Extract the [x, y] coordinate from the center of the cell holding the provided text.  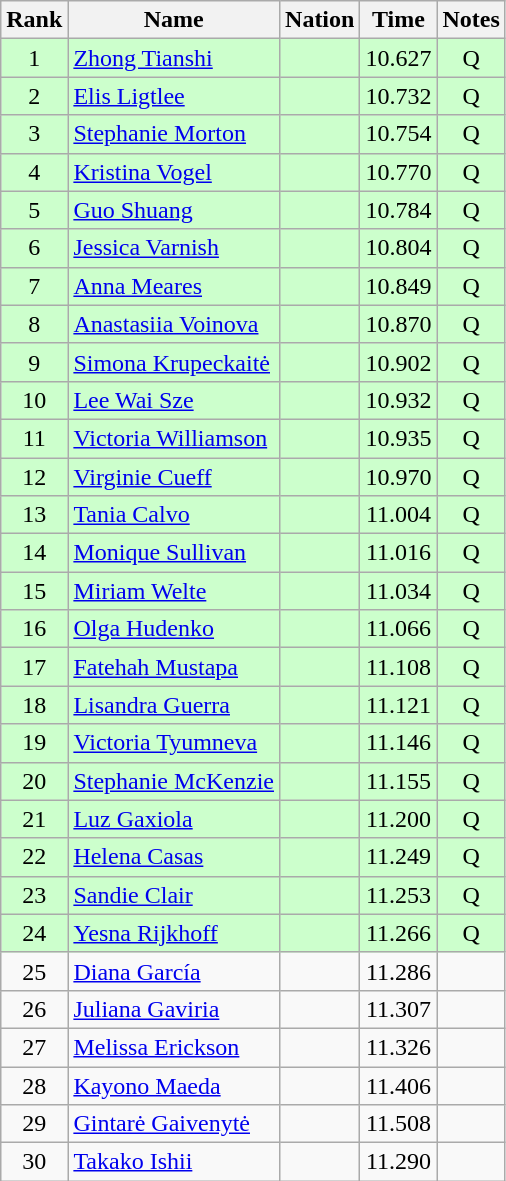
15 [34, 591]
25 [34, 971]
11.406 [398, 1085]
Tania Calvo [174, 515]
27 [34, 1047]
6 [34, 248]
Juliana Gaviria [174, 1009]
28 [34, 1085]
9 [34, 362]
12 [34, 477]
10.804 [398, 248]
Gintarė Gaivenytė [174, 1124]
11.146 [398, 743]
11.253 [398, 895]
Kayono Maeda [174, 1085]
21 [34, 819]
Jessica Varnish [174, 248]
10.970 [398, 477]
Stephanie Morton [174, 134]
10.732 [398, 96]
23 [34, 895]
11.155 [398, 781]
29 [34, 1124]
11.066 [398, 629]
10.870 [398, 324]
Kristina Vogel [174, 172]
Nation [320, 20]
10.754 [398, 134]
2 [34, 96]
Anastasiia Voinova [174, 324]
Lee Wai Sze [174, 400]
Victoria Williamson [174, 438]
10.849 [398, 286]
11.290 [398, 1162]
Name [174, 20]
18 [34, 705]
11.121 [398, 705]
Guo Shuang [174, 210]
Simona Krupeckaitė [174, 362]
4 [34, 172]
Diana García [174, 971]
24 [34, 933]
16 [34, 629]
10 [34, 400]
Lisandra Guerra [174, 705]
11.034 [398, 591]
14 [34, 553]
Sandie Clair [174, 895]
Monique Sullivan [174, 553]
Luz Gaxiola [174, 819]
3 [34, 134]
19 [34, 743]
10.902 [398, 362]
Virginie Cueff [174, 477]
11.307 [398, 1009]
13 [34, 515]
11.286 [398, 971]
Yesna Rijkhoff [174, 933]
1 [34, 58]
11.266 [398, 933]
11.200 [398, 819]
Fatehah Mustapa [174, 667]
Notes [471, 20]
Elis Ligtlee [174, 96]
Takako Ishii [174, 1162]
11.326 [398, 1047]
11.108 [398, 667]
11.249 [398, 857]
8 [34, 324]
11.508 [398, 1124]
30 [34, 1162]
10.627 [398, 58]
11 [34, 438]
22 [34, 857]
Victoria Tyumneva [174, 743]
17 [34, 667]
Time [398, 20]
Anna Meares [174, 286]
10.932 [398, 400]
Miriam Welte [174, 591]
7 [34, 286]
20 [34, 781]
Stephanie McKenzie [174, 781]
10.935 [398, 438]
Helena Casas [174, 857]
11.004 [398, 515]
11.016 [398, 553]
26 [34, 1009]
Rank [34, 20]
10.784 [398, 210]
Zhong Tianshi [174, 58]
10.770 [398, 172]
Olga Hudenko [174, 629]
Melissa Erickson [174, 1047]
5 [34, 210]
